Extract the [x, y] coordinate from the center of the cell holding the provided text.  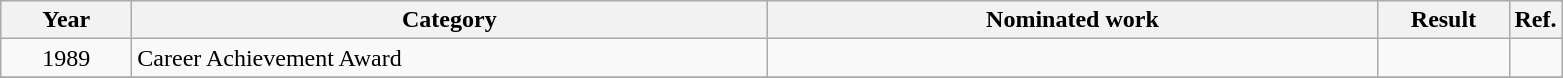
Nominated work [1072, 20]
1989 [66, 58]
Result [1444, 20]
Ref. [1536, 20]
Career Achievement Award [450, 58]
Year [66, 20]
Category [450, 20]
